Pinpoint the cell where the given text exists, returning its [X, Y] midpoint coordinate. 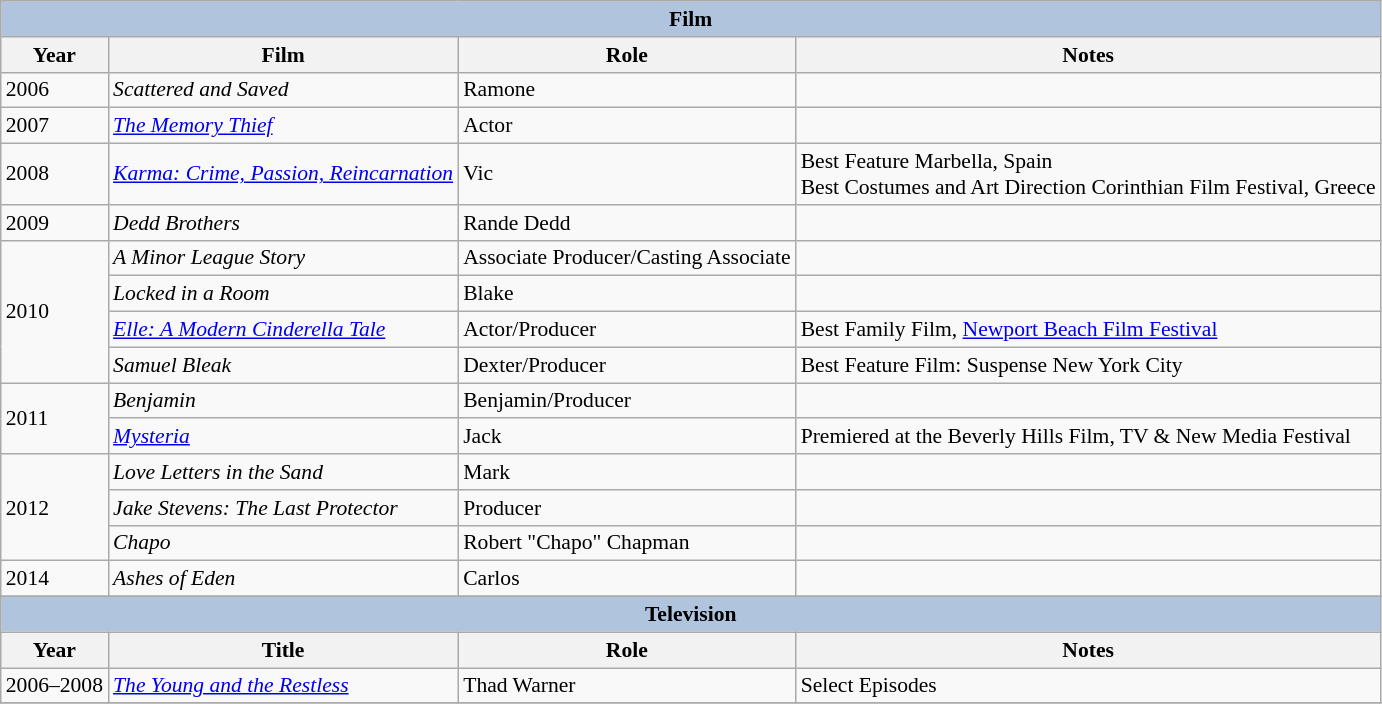
Samuel Bleak [283, 365]
2012 [54, 508]
Robert "Chapo" Chapman [626, 543]
Ramone [626, 90]
2014 [54, 579]
Mark [626, 472]
2011 [54, 418]
The Memory Thief [283, 126]
2010 [54, 311]
Dedd Brothers [283, 223]
2008 [54, 174]
Blake [626, 294]
Benjamin/Producer [626, 401]
Select Episodes [1088, 686]
Thad Warner [626, 686]
Elle: A Modern Cinderella Tale [283, 330]
Carlos [626, 579]
Chapo [283, 543]
Karma: Crime, Passion, Reincarnation [283, 174]
Love Letters in the Sand [283, 472]
Actor [626, 126]
The Young and the Restless [283, 686]
Jack [626, 437]
Producer [626, 508]
Rande Dedd [626, 223]
Mysteria [283, 437]
Best Feature Marbella, Spain Best Costumes and Art Direction Corinthian Film Festival, Greece [1088, 174]
Ashes of Eden [283, 579]
Premiered at the Beverly Hills Film, TV & New Media Festival [1088, 437]
Locked in a Room [283, 294]
Benjamin [283, 401]
Title [283, 650]
2006 [54, 90]
Actor/Producer [626, 330]
Television [691, 615]
2009 [54, 223]
A Minor League Story [283, 258]
Best Family Film, Newport Beach Film Festival [1088, 330]
Dexter/Producer [626, 365]
2007 [54, 126]
Scattered and Saved [283, 90]
Best Feature Film: Suspense New York City [1088, 365]
Associate Producer/Casting Associate [626, 258]
2006–2008 [54, 686]
Vic [626, 174]
Jake Stevens: The Last Protector [283, 508]
